From the cell containing the given text, extract its center point as [X, Y] coordinate. 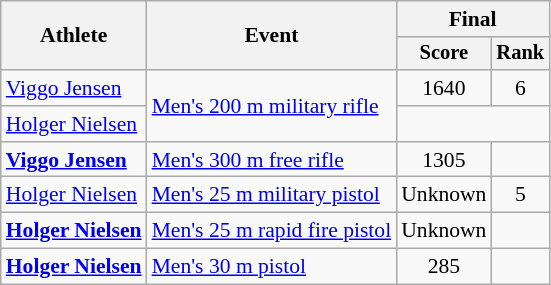
Rank [520, 54]
Score [444, 54]
Men's 25 m military pistol [272, 195]
1305 [444, 160]
Men's 300 m free rifle [272, 160]
Final [472, 19]
Men's 25 m rapid fire pistol [272, 231]
Men's 30 m pistol [272, 267]
Event [272, 36]
5 [520, 195]
Men's 200 m military rifle [272, 106]
6 [520, 88]
Athlete [74, 36]
1640 [444, 88]
285 [444, 267]
